Provide the (X, Y) coordinate of the cell's center where the given text is located.  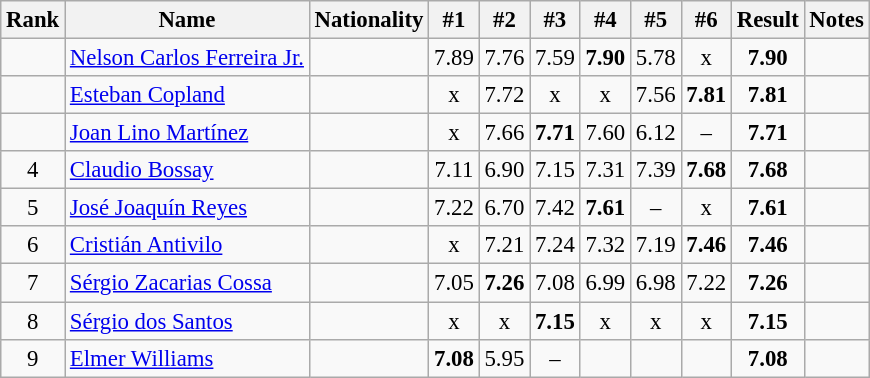
4 (33, 170)
Sérgio dos Santos (188, 321)
Rank (33, 20)
Elmer Williams (188, 358)
6.12 (656, 133)
Esteban Copland (188, 95)
Nelson Carlos Ferreira Jr. (188, 58)
Notes (836, 20)
7.11 (454, 170)
7.72 (504, 95)
#5 (656, 20)
7.60 (605, 133)
7 (33, 283)
6.90 (504, 170)
9 (33, 358)
6 (33, 245)
#2 (504, 20)
7.66 (504, 133)
7.24 (555, 245)
6.99 (605, 283)
5 (33, 208)
Claudio Bossay (188, 170)
7.32 (605, 245)
6.98 (656, 283)
Result (768, 20)
7.31 (605, 170)
José Joaquín Reyes (188, 208)
Cristián Antivilo (188, 245)
7.21 (504, 245)
7.59 (555, 58)
Joan Lino Martínez (188, 133)
7.89 (454, 58)
Nationality (368, 20)
5.95 (504, 358)
7.19 (656, 245)
7.42 (555, 208)
7.76 (504, 58)
7.05 (454, 283)
6.70 (504, 208)
5.78 (656, 58)
7.56 (656, 95)
#1 (454, 20)
7.39 (656, 170)
Name (188, 20)
8 (33, 321)
#3 (555, 20)
#6 (706, 20)
Sérgio Zacarias Cossa (188, 283)
#4 (605, 20)
